Locate the cell with the specified text and output its [X, Y] center coordinate. 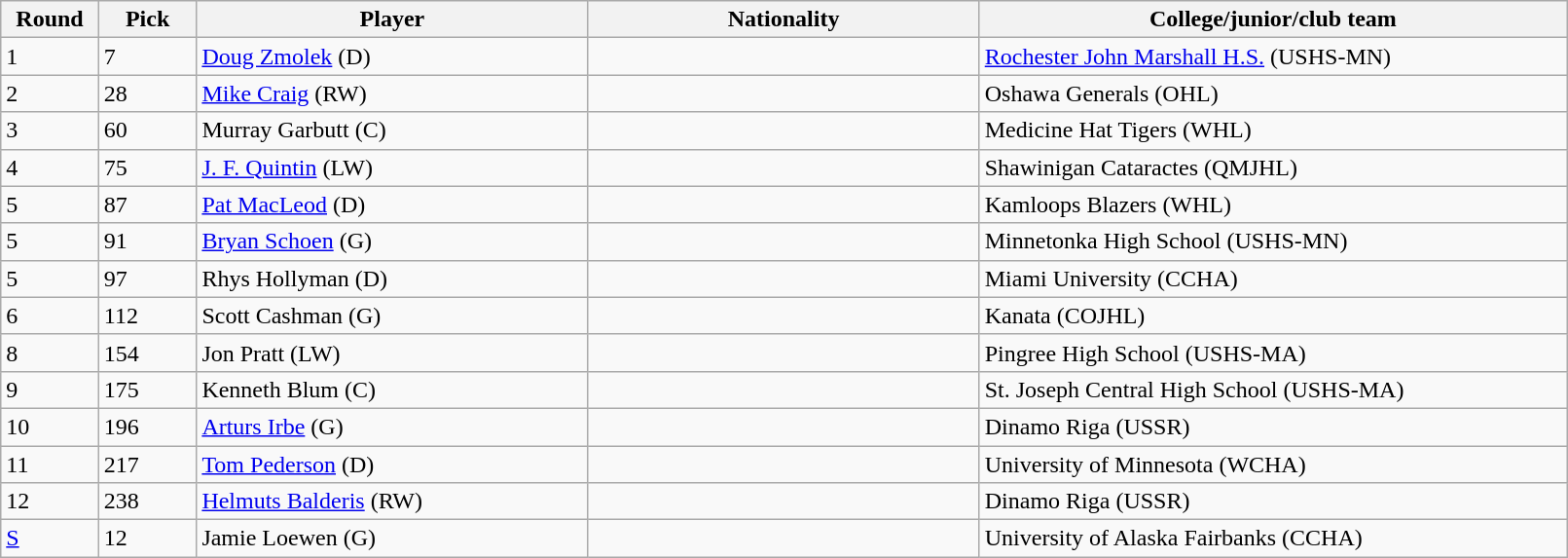
Bryan Schoen (G) [392, 242]
Rochester John Marshall H.S. (USHS-MN) [1273, 56]
97 [148, 279]
St. Joseph Central High School (USHS-MA) [1273, 390]
Jamie Loewen (G) [392, 539]
3 [51, 130]
Minnetonka High School (USHS-MN) [1273, 242]
Oshawa Generals (OHL) [1273, 93]
7 [148, 56]
Arturs Irbe (G) [392, 427]
Scott Cashman (G) [392, 316]
91 [148, 242]
28 [148, 93]
Shawinigan Cataractes (QMJHL) [1273, 167]
112 [148, 316]
1 [51, 56]
Rhys Hollyman (D) [392, 279]
175 [148, 390]
Round [51, 19]
6 [51, 316]
Tom Pederson (D) [392, 465]
Murray Garbutt (C) [392, 130]
8 [51, 353]
11 [51, 465]
Medicine Hat Tigers (WHL) [1273, 130]
College/junior/club team [1273, 19]
2 [51, 93]
Miami University (CCHA) [1273, 279]
196 [148, 427]
Kenneth Blum (C) [392, 390]
University of Minnesota (WCHA) [1273, 465]
217 [148, 465]
Jon Pratt (LW) [392, 353]
Kanata (COJHL) [1273, 316]
S [51, 539]
Pat MacLeod (D) [392, 205]
University of Alaska Fairbanks (CCHA) [1273, 539]
87 [148, 205]
75 [148, 167]
Helmuts Balderis (RW) [392, 502]
Mike Craig (RW) [392, 93]
Pick [148, 19]
238 [148, 502]
10 [51, 427]
60 [148, 130]
J. F. Quintin (LW) [392, 167]
Player [392, 19]
9 [51, 390]
Kamloops Blazers (WHL) [1273, 205]
Pingree High School (USHS-MA) [1273, 353]
Doug Zmolek (D) [392, 56]
154 [148, 353]
Nationality [784, 19]
4 [51, 167]
